Return [x, y] of the center of cell containing provided text 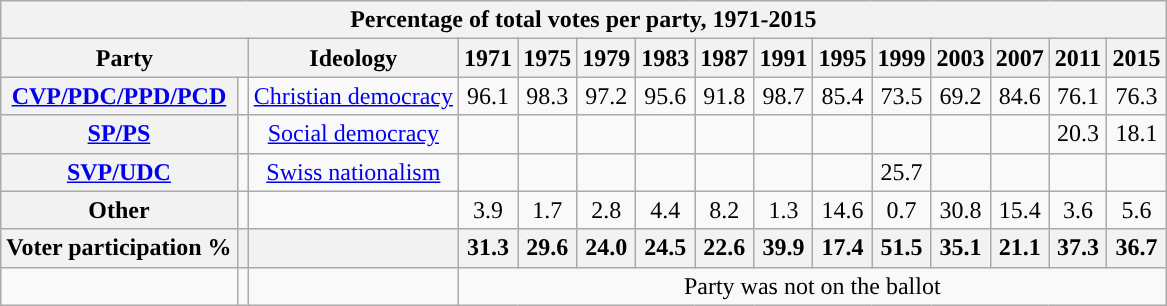
96.1 [488, 96]
1999 [902, 58]
25.7 [902, 172]
14.6 [842, 210]
76.3 [1136, 96]
1971 [488, 58]
29.6 [548, 248]
0.7 [902, 210]
22.6 [724, 248]
51.5 [902, 248]
30.8 [960, 210]
2007 [1020, 58]
15.4 [1020, 210]
1983 [666, 58]
39.9 [784, 248]
95.6 [666, 96]
24.5 [666, 248]
Swiss nationalism [353, 172]
5.6 [1136, 210]
85.4 [842, 96]
97.2 [606, 96]
3.6 [1078, 210]
1995 [842, 58]
21.1 [1020, 248]
Other [119, 210]
1.3 [784, 210]
Social democracy [353, 134]
CVP/PDC/PPD/PCD [119, 96]
2015 [1136, 58]
18.1 [1136, 134]
98.7 [784, 96]
36.7 [1136, 248]
1991 [784, 58]
1979 [606, 58]
1975 [548, 58]
31.3 [488, 248]
69.2 [960, 96]
Voter participation % [119, 248]
2003 [960, 58]
Party was not on the ballot [812, 286]
91.8 [724, 96]
Ideology [353, 58]
17.4 [842, 248]
35.1 [960, 248]
73.5 [902, 96]
SP/PS [119, 134]
20.3 [1078, 134]
Christian democracy [353, 96]
1987 [724, 58]
1.7 [548, 210]
2.8 [606, 210]
84.6 [1020, 96]
8.2 [724, 210]
37.3 [1078, 248]
24.0 [606, 248]
4.4 [666, 210]
SVP/UDC [119, 172]
Percentage of total votes per party, 1971-2015 [584, 20]
3.9 [488, 210]
Party [124, 58]
2011 [1078, 58]
76.1 [1078, 96]
98.3 [548, 96]
